Identify which cell holds the provided text, then report its [X, Y] central coordinate. 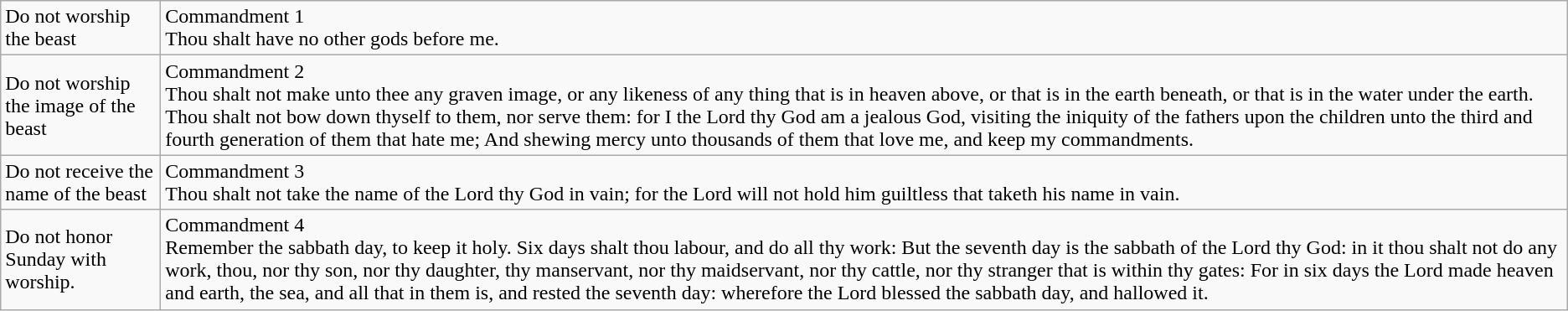
Do not worship the beast [80, 29]
Commandment 1Thou shalt have no other gods before me. [864, 29]
Do not honor Sunday with worship. [80, 260]
Do not worship the image of the beast [80, 106]
Commandment 3Thou shalt not take the name of the Lord thy God in vain; for the Lord will not hold him guiltless that taketh his name in vain. [864, 183]
Do not receive the name of the beast [80, 183]
